Extract the (x, y) coordinate from the center of the cell holding the provided text.  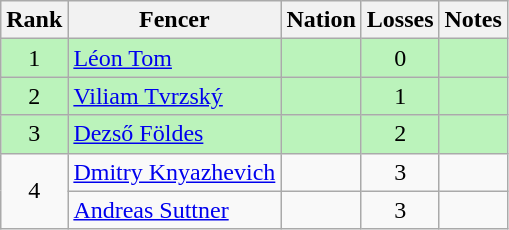
0 (400, 58)
Notes (473, 20)
Léon Tom (174, 58)
Nation (321, 20)
Andreas Suttner (174, 210)
Dezső Földes (174, 134)
Viliam Tvrzský (174, 96)
Losses (400, 20)
Fencer (174, 20)
Dmitry Knyazhevich (174, 172)
Rank (34, 20)
4 (34, 191)
